Determine the [x, y] coordinate at the center of the cell enclosing the given text.  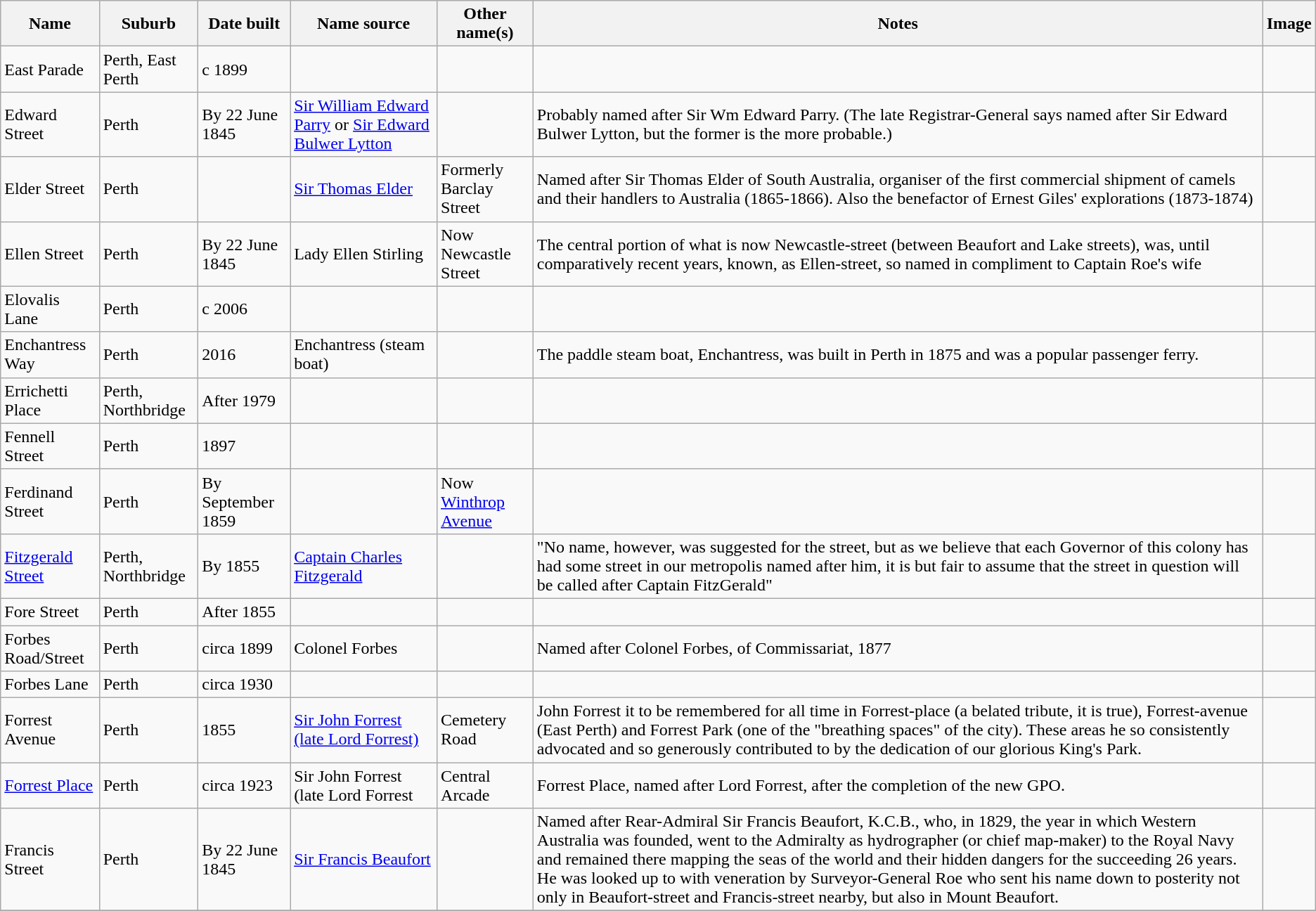
Sir Thomas Elder [364, 189]
Sir William Edward Parry or Sir Edward Bulwer Lytton [364, 124]
Perth, East Perth [149, 69]
Image [1289, 24]
Elder Street [50, 189]
Suburb [149, 24]
c 2006 [245, 309]
Enchantress Way [50, 354]
Errichetti Place [50, 401]
East Parade [50, 69]
Forbes Lane [50, 685]
Captain Charles Fitzgerald [364, 566]
Ellen Street [50, 254]
Elovalis Lane [50, 309]
Other name(s) [485, 24]
Colonel Forbes [364, 648]
Fitzgerald Street [50, 566]
Formerly Barclay Street [485, 189]
Sir John Forrest (late Lord Forrest) [364, 730]
Fore Street [50, 612]
Fennell Street [50, 446]
Sir John Forrest (late Lord Forrest [364, 786]
Now Newcastle Street [485, 254]
Edward Street [50, 124]
Forbes Road/Street [50, 648]
Lady Ellen Stirling [364, 254]
Notes [898, 24]
Named after Colonel Forbes, of Commissariat, 1877 [898, 648]
Date built [245, 24]
Now Winthrop Avenue [485, 501]
Cemetery Road [485, 730]
The paddle steam boat, Enchantress, was built in Perth in 1875 and was a popular passenger ferry. [898, 354]
2016 [245, 354]
Forrest Place, named after Lord Forrest, after the completion of the new GPO. [898, 786]
Forrest Avenue [50, 730]
Ferdinand Street [50, 501]
Forrest Place [50, 786]
By September 1859 [245, 501]
1897 [245, 446]
Name [50, 24]
circa 1930 [245, 685]
1855 [245, 730]
By 1855 [245, 566]
After 1855 [245, 612]
c 1899 [245, 69]
Enchantress (steam boat) [364, 354]
Central Arcade [485, 786]
Francis Street [50, 860]
Name source [364, 24]
Sir Francis Beaufort [364, 860]
circa 1923 [245, 786]
After 1979 [245, 401]
circa 1899 [245, 648]
